Output the [X, Y] coordinate of the center of the cell containing the given text.  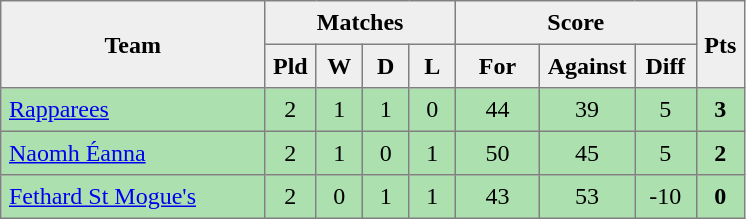
D [385, 66]
Score [576, 23]
-10 [666, 197]
W [339, 66]
44 [497, 110]
Pld [290, 66]
39 [586, 110]
Pts [720, 44]
53 [586, 197]
For [497, 66]
Rapparees [133, 110]
Team [133, 44]
50 [497, 153]
Matches [360, 23]
Against [586, 66]
L [432, 66]
Diff [666, 66]
45 [586, 153]
Naomh Éanna [133, 153]
43 [497, 197]
Fethard St Mogue's [133, 197]
3 [720, 110]
